Pinpoint the cell where the given text exists, returning its (X, Y) midpoint coordinate. 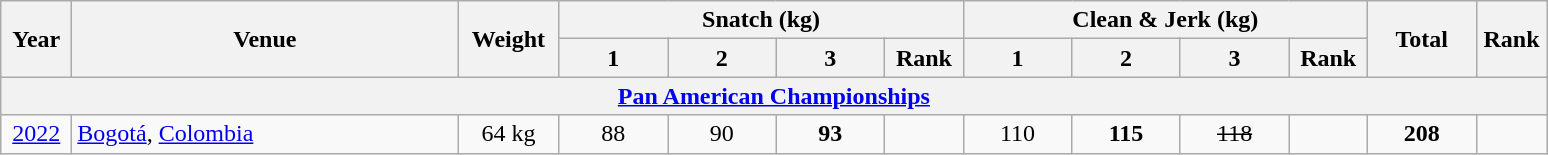
115 (1126, 134)
Snatch (kg) (761, 20)
208 (1422, 134)
Pan American Championships (774, 96)
93 (830, 134)
2022 (36, 134)
90 (722, 134)
110 (1018, 134)
64 kg (508, 134)
Year (36, 39)
Total (1422, 39)
Clean & Jerk (kg) (1165, 20)
Venue (265, 39)
118 (1234, 134)
Weight (508, 39)
88 (614, 134)
Bogotá, Colombia (265, 134)
